From the cell containing the given text, extract its center point as [X, Y] coordinate. 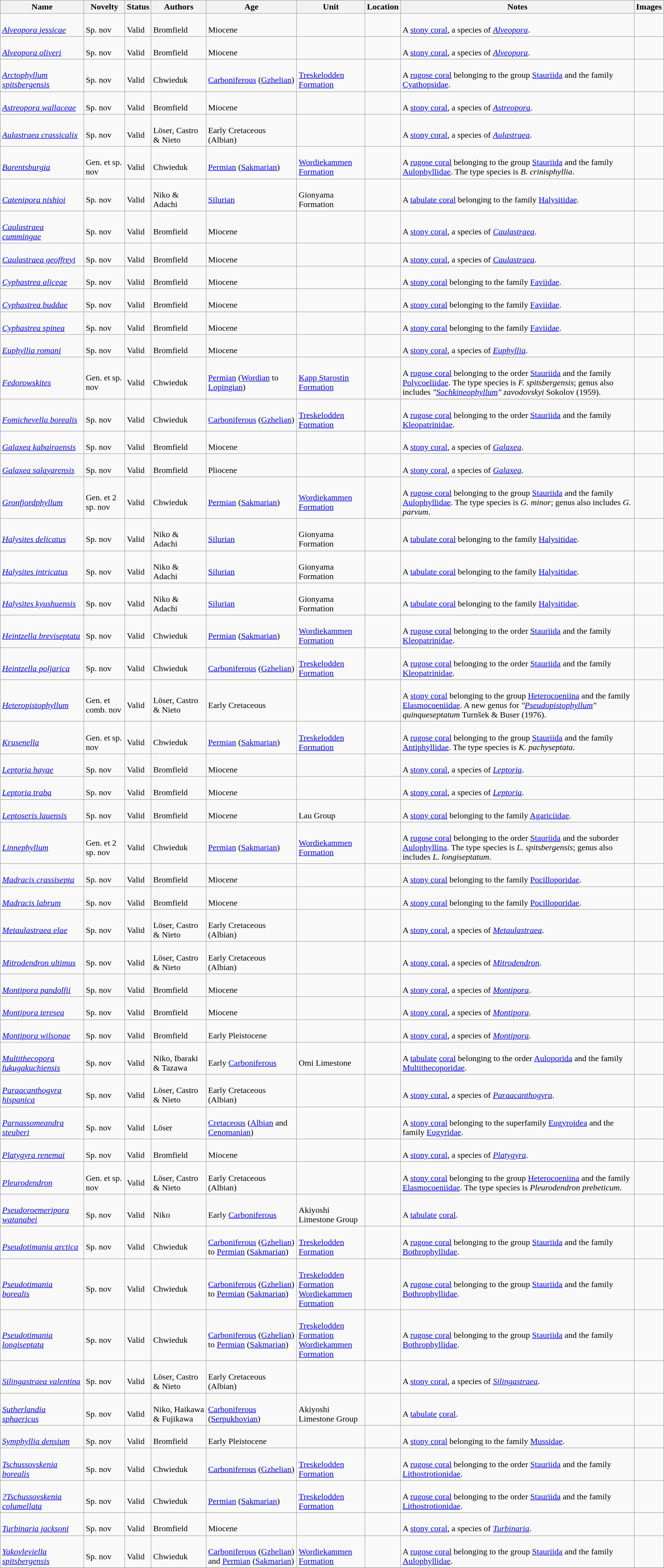
Carboniferous (Gzhelian) and Permian (Sakmarian) [251, 1552]
Arctophyllum spitsbergensis [42, 75]
Krusenella [42, 737]
Silingastraea valentina [42, 1377]
A rugose coral belonging to the group Stauriida and the family Antiphyllidae. The type species is K. pachyseptata. [518, 737]
A stony coral, a species of Turbinaria. [518, 1524]
Cyphastrea spinea [42, 323]
?Tschussovskenia columellata [42, 1497]
Parnassomeandra steuberi [42, 1123]
Location [383, 7]
Heintzella poljarica [42, 663]
Cretaceous (Albian and Cenomanian) [251, 1123]
Cyphastrea aliceae [42, 277]
Carboniferous (Serpukhovian) [251, 1409]
Löser [179, 1123]
Linnephyllum [42, 843]
Heintzella breviseptata [42, 631]
Status [138, 7]
A stony coral, a species of Silingastraea. [518, 1377]
A stony coral, a species of Metaulastraea. [518, 926]
Caulastraea cummingae [42, 227]
Montipora teresea [42, 1008]
Gen. et comb. nov [104, 701]
A stony coral belonging to the group Heterocoeniina and the family Elasmocoeniidae. The type species is Pleurodendron prebeticum. [518, 1178]
A stony coral, a species of Astreopora. [518, 103]
Platygyra renemai [42, 1150]
Halysites kyushuensis [42, 599]
Pseudotimania arctica [42, 1242]
Unit [331, 7]
Fedorowskites [42, 378]
A stony coral belonging to the family Agariciidae. [518, 811]
Early Cretaceous [251, 701]
Astreopora wallaceae [42, 103]
Lau Group [331, 811]
A stony coral, a species of Platygyra. [518, 1150]
Montipora pandolfii [42, 985]
Notes [518, 7]
Alveopora jessicae [42, 25]
A tabulate coral belonging to the order Auloporida and the family Multithecoporidae. [518, 1058]
Galaxea salayarensis [42, 465]
Yakovleviella spitsbergensis [42, 1552]
Niko, Ibaraki & Tazawa [179, 1058]
Kapp Starostin Formation [331, 378]
A stony coral, a species of Euphyllia. [518, 346]
Age [251, 7]
Multithecopora fukugakuchiensis [42, 1058]
Barentsburgia [42, 163]
Pliocene [251, 465]
Fomichevella borealis [42, 415]
Pseudotimania borealis [42, 1284]
A stony coral, a species of Aulastraea. [518, 130]
Novelty [104, 7]
Galaxea kabairaensis [42, 443]
Name [42, 7]
Halysites intricatus [42, 567]
Tschussovskenia borealis [42, 1464]
Leptoria hayae [42, 765]
Authors [179, 7]
Gronfjordphyllum [42, 497]
Heteropistophyllum [42, 701]
Pseudotimania longiseptata [42, 1335]
Images [649, 7]
A rugose coral belonging to the group Stauriida and the family Aulophyllidae. The type species is B. crinisphyllia. [518, 163]
Halysites delicatus [42, 535]
Symphyllia densium [42, 1437]
Aulastraea crassicalix [42, 130]
Euphyllia romani [42, 346]
Caulastraea geoffreyi [42, 254]
A stony coral, a species of Paraacanthogyra. [518, 1091]
A rugose coral belonging to the group Stauriida and the family Cyathopsidae. [518, 75]
Permian (Wordian to Lopingian) [251, 378]
Leptoria traba [42, 788]
A rugose coral belonging to the group Stauriida and the family Aulophyllidae. [518, 1552]
Catenipora nishioi [42, 195]
A rugose coral belonging to the group Stauriida and the family Aulophyllidae. The type species is G. minor; genus also includes G. parvum. [518, 497]
Mitrodendron ultimus [42, 958]
A stony coral, a species of Mitrodendron. [518, 958]
A stony coral belonging to the family Mussidae. [518, 1437]
Niko [179, 1210]
Alveopora oliveri [42, 48]
Turbinaria jacksoni [42, 1524]
Sutherlandia sphaericus [42, 1409]
Pleurodendron [42, 1178]
Cyphastrea buddae [42, 300]
A stony coral belonging to the superfamily Eugyroidea and the family Eugyridae. [518, 1123]
Pseudoroemeripora watanabei [42, 1210]
Montipora wilsonae [42, 1031]
Madracis labrum [42, 898]
Madracis crassisepta [42, 875]
Omi Limestone [331, 1058]
Paraacanthogyra hispanica [42, 1091]
Metaulastraea elae [42, 926]
Niko, Haikawa & Fujikawa [179, 1409]
Leptoseris lauensis [42, 811]
